Determine the (x, y) coordinate at the center of the cell enclosing the given text.  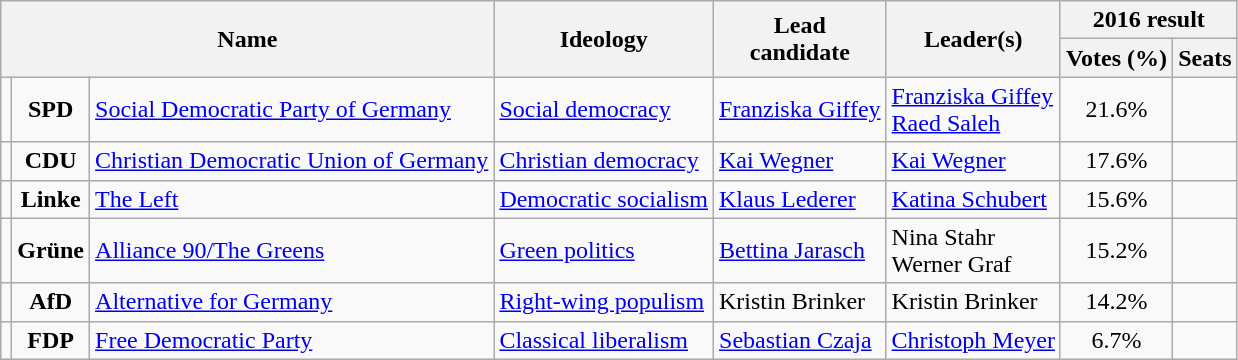
Alliance 90/The Greens (292, 250)
Seats (1205, 58)
Franziska GiffeyRaed Saleh (973, 110)
Free Democratic Party (292, 340)
Social Democratic Party of Germany (292, 110)
Leader(s) (973, 39)
Votes (%) (1116, 58)
Nina StahrWerner Graf (973, 250)
6.7% (1116, 340)
21.6% (1116, 110)
Sebastian Czaja (800, 340)
Right-wing populism (604, 302)
2016 result (1148, 20)
15.6% (1116, 199)
Green politics (604, 250)
Christian Democratic Union of Germany (292, 161)
Social democracy (604, 110)
Katina Schubert (973, 199)
Ideology (604, 39)
The Left (292, 199)
Alternative for Germany (292, 302)
Franziska Giffey (800, 110)
FDP (51, 340)
Linke (51, 199)
Bettina Jarasch (800, 250)
SPD (51, 110)
Name (248, 39)
Grüne (51, 250)
Klaus Lederer (800, 199)
14.2% (1116, 302)
Leadcandidate (800, 39)
17.6% (1116, 161)
Classical liberalism (604, 340)
Christoph Meyer (973, 340)
15.2% (1116, 250)
Democratic socialism (604, 199)
CDU (51, 161)
Christian democracy (604, 161)
AfD (51, 302)
